Scan for the cell matching the given text and deliver its [X, Y] coordinate at center. 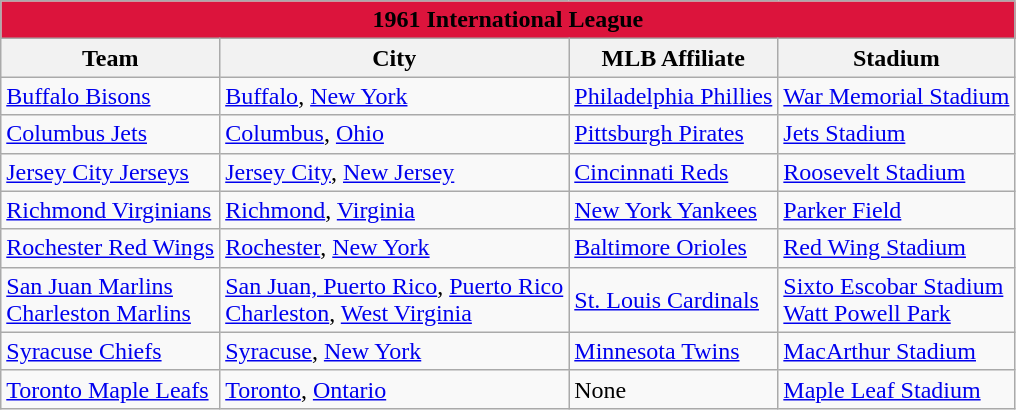
City [394, 58]
St. Louis Cardinals [674, 300]
San Juan Marlins Charleston Marlins [110, 300]
Toronto Maple Leafs [110, 389]
Buffalo Bisons [110, 96]
Toronto, Ontario [394, 389]
Maple Leaf Stadium [896, 389]
Syracuse Chiefs [110, 351]
Red Wing Stadium [896, 248]
Richmond, Virginia [394, 210]
Team [110, 58]
Baltimore Orioles [674, 248]
Pittsburgh Pirates [674, 134]
Buffalo, New York [394, 96]
Jets Stadium [896, 134]
Jersey City, New Jersey [394, 172]
Rochester, New York [394, 248]
War Memorial Stadium [896, 96]
Richmond Virginians [110, 210]
Jersey City Jerseys [110, 172]
Minnesota Twins [674, 351]
Columbus Jets [110, 134]
Cincinnati Reds [674, 172]
MLB Affiliate [674, 58]
San Juan, Puerto Rico, Puerto Rico Charleston, West Virginia [394, 300]
Roosevelt Stadium [896, 172]
Syracuse, New York [394, 351]
Stadium [896, 58]
Rochester Red Wings [110, 248]
None [674, 389]
Philadelphia Phillies [674, 96]
New York Yankees [674, 210]
Parker Field [896, 210]
Sixto Escobar Stadium Watt Powell Park [896, 300]
1961 International League [508, 20]
MacArthur Stadium [896, 351]
Columbus, Ohio [394, 134]
